Extract the [x, y] coordinate from the center of the cell holding the provided text.  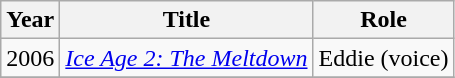
2006 [30, 58]
Year [30, 20]
Ice Age 2: The Meltdown [186, 58]
Title [186, 20]
Role [384, 20]
Eddie (voice) [384, 58]
